Return (X, Y) of the center of cell containing provided text 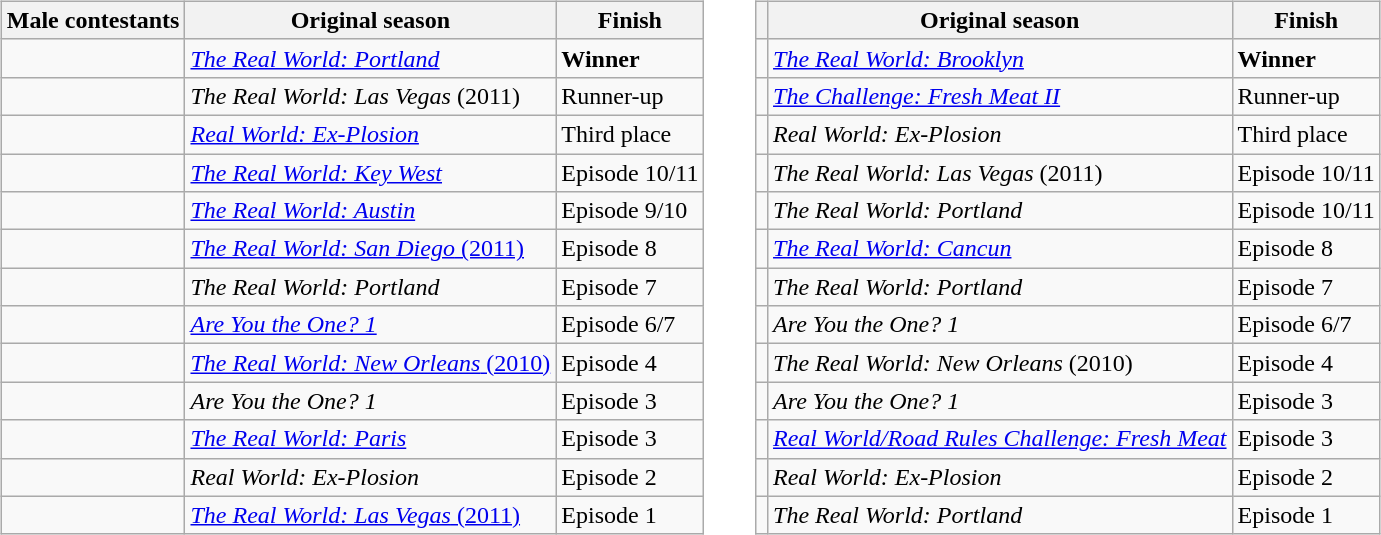
Real World/Road Rules Challenge: Fresh Meat (1000, 439)
The Real World: Brooklyn (1000, 58)
The Real World: Cancun (1000, 249)
Episode 9/10 (630, 211)
The Real World: San Diego (2011) (370, 249)
The Challenge: Fresh Meat II (1000, 96)
Male contestants (93, 20)
The Real World: Paris (370, 439)
The Real World: Austin (370, 211)
The Real World: Key West (370, 173)
